Find where the given text appears and provide that cell's center as [X, Y] coordinate. 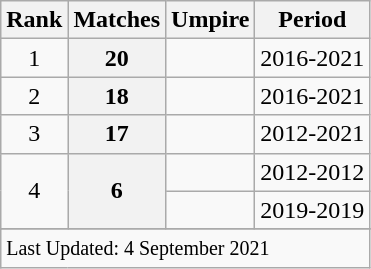
4 [34, 191]
Period [312, 20]
Last Updated: 4 September 2021 [186, 248]
2012-2012 [312, 172]
20 [117, 58]
Matches [117, 20]
6 [117, 191]
1 [34, 58]
17 [117, 134]
3 [34, 134]
2 [34, 96]
2019-2019 [312, 210]
2012-2021 [312, 134]
Umpire [210, 20]
Rank [34, 20]
18 [117, 96]
